From the cell containing the given text, extract its center point as (x, y) coordinate. 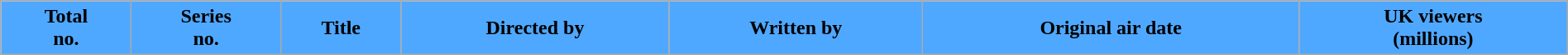
Seriesno. (206, 28)
Written by (796, 28)
Directed by (535, 28)
Totalno. (66, 28)
UK viewers(millions) (1434, 28)
Original air date (1111, 28)
Title (341, 28)
